Output the [x, y] coordinate of the center of the cell containing the given text.  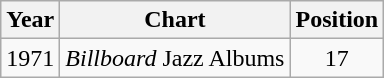
17 [337, 58]
Billboard Jazz Albums [175, 58]
1971 [30, 58]
Position [337, 20]
Year [30, 20]
Chart [175, 20]
